Determine the (X, Y) coordinate at the center of the cell enclosing the given text.  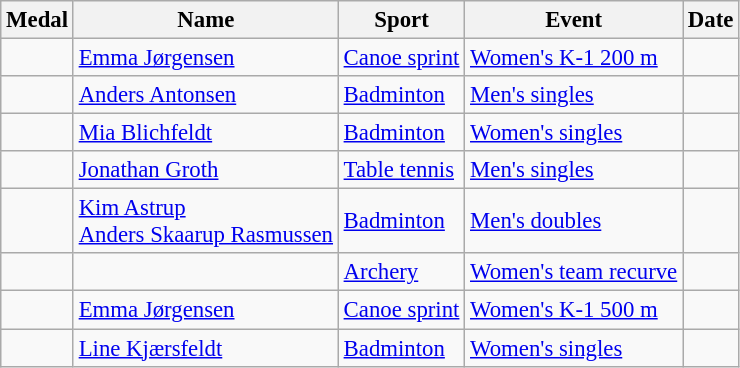
Kim AstrupAnders Skaarup Rasmussen (206, 222)
Medal (38, 20)
Date (711, 20)
Women's team recurve (574, 273)
Table tennis (401, 170)
Anders Antonsen (206, 95)
Men's doubles (574, 222)
Sport (401, 20)
Women's K-1 200 m (574, 58)
Line Kjærsfeldt (206, 348)
Women's K-1 500 m (574, 310)
Event (574, 20)
Name (206, 20)
Mia Blichfeldt (206, 133)
Archery (401, 273)
Jonathan Groth (206, 170)
